Locate the cell with the specified text and output its [x, y] center coordinate. 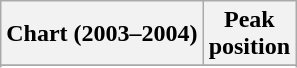
Chart (2003–2004) [102, 34]
Peakposition [249, 34]
